Output the [X, Y] coordinate of the center of the cell containing the given text.  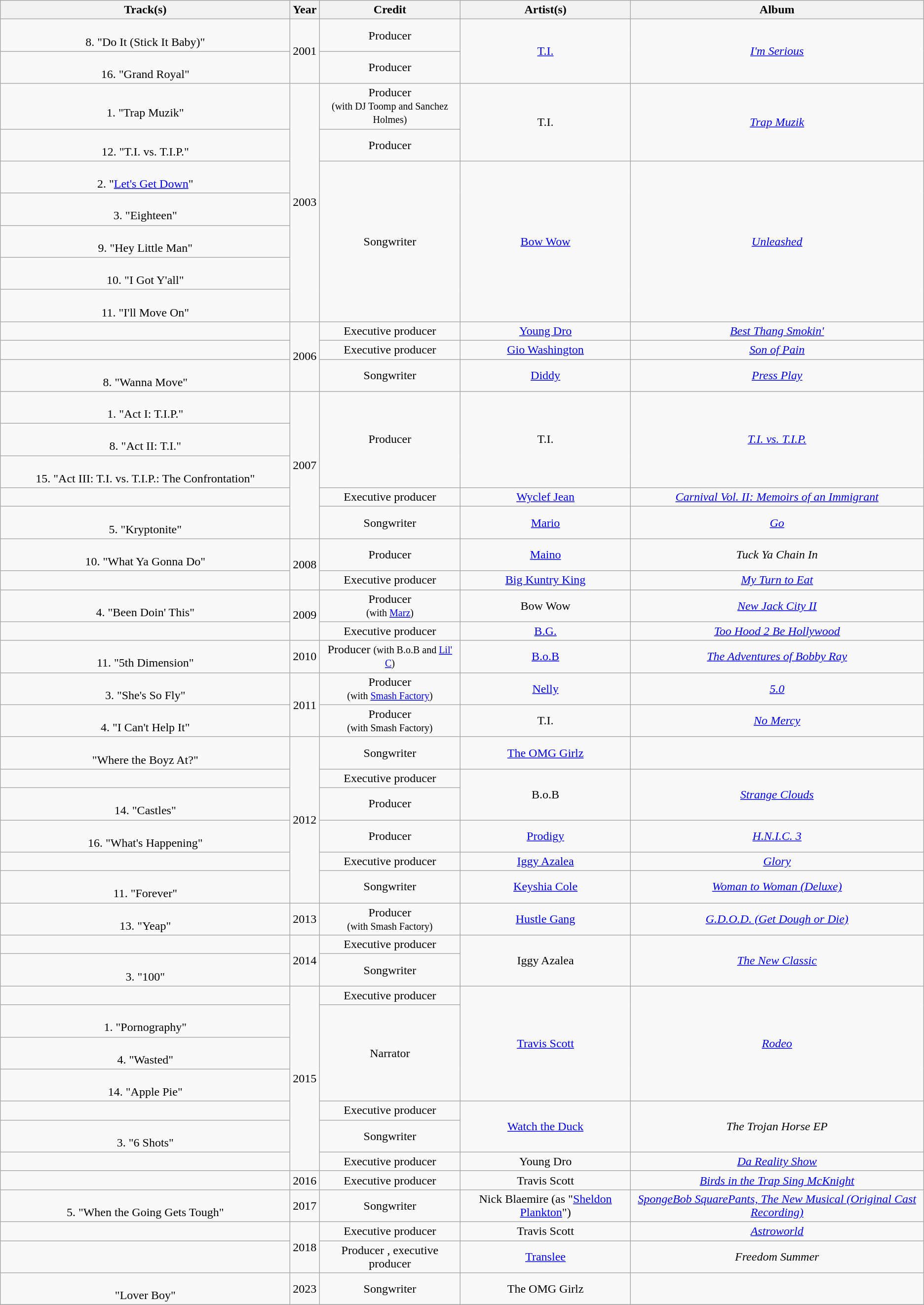
B.G. [545, 631]
SpongeBob SquarePants, The New Musical (Original Cast Recording) [777, 1206]
Diddy [545, 375]
4. "Wasted" [145, 1053]
The Adventures of Bobby Ray [777, 657]
Mario [545, 522]
14. "Apple Pie" [145, 1085]
11. "5th Dimension" [145, 657]
"Where the Boyz At?" [145, 752]
Strange Clouds [777, 794]
14. "Castles" [145, 804]
2011 [305, 705]
My Turn to Eat [777, 580]
3. "She's So Fly" [145, 688]
Nick Blaemire (as "Sheldon Plankton") [545, 1206]
Artist(s) [545, 10]
Press Play [777, 375]
2013 [305, 919]
Watch the Duck [545, 1127]
Glory [777, 862]
New Jack City II [777, 605]
2018 [305, 1247]
Carnival Vol. II: Memoirs of an Immigrant [777, 497]
Rodeo [777, 1044]
Too Hood 2 Be Hollywood [777, 631]
Credit [390, 10]
2015 [305, 1078]
10. "What Ya Gonna Do" [145, 555]
Narrator [390, 1053]
8. "Do It (Stick It Baby)" [145, 36]
Birds in the Trap Sing McKnight [777, 1180]
Go [777, 522]
The New Classic [777, 961]
2014 [305, 961]
Son of Pain [777, 350]
1. "Trap Muzik" [145, 106]
2016 [305, 1180]
Hustle Gang [545, 919]
H.N.I.C. 3 [777, 835]
Big Kuntry King [545, 580]
Prodigy [545, 835]
2009 [305, 615]
2001 [305, 51]
I'm Serious [777, 51]
9. "Hey Little Man" [145, 241]
8. "Wanna Move" [145, 375]
Producer (with B.o.B and Lil' C) [390, 657]
3. "100" [145, 970]
Producer (with DJ Toomp and Sanchez Holmes) [390, 106]
Maino [545, 555]
Keyshia Cole [545, 887]
Best Thang Smokin' [777, 331]
2017 [305, 1206]
Gio Washington [545, 350]
2012 [305, 820]
2008 [305, 564]
1. "Act I: T.I.P." [145, 408]
4. "I Can't Help It" [145, 721]
8. "Act II: T.I." [145, 439]
Trap Muzik [777, 122]
11. "Forever" [145, 887]
Translee [545, 1256]
Astroworld [777, 1231]
2007 [305, 465]
No Mercy [777, 721]
3. "Eighteen" [145, 209]
Da Reality Show [777, 1161]
Woman to Woman (Deluxe) [777, 887]
12. "T.I. vs. T.I.P." [145, 145]
16. "Grand Royal" [145, 67]
G.D.O.D. (Get Dough or Die) [777, 919]
The Trojan Horse EP [777, 1127]
Unleashed [777, 241]
2. "Let's Get Down" [145, 177]
5.0 [777, 688]
2006 [305, 356]
Freedom Summer [777, 1256]
10. "I Got Y'all" [145, 274]
11. "I'll Move On" [145, 305]
2023 [305, 1289]
Producer , executive producer [390, 1256]
Track(s) [145, 10]
4. "Been Doin' This" [145, 605]
Wyclef Jean [545, 497]
16. "What's Happening" [145, 835]
15. "Act III: T.I. vs. T.I.P.: The Confrontation" [145, 472]
1. "Pornography" [145, 1021]
Year [305, 10]
Nelly [545, 688]
3. "6 Shots" [145, 1136]
2010 [305, 657]
Album [777, 10]
Tuck Ya Chain In [777, 555]
5. "Kryptonite" [145, 522]
2003 [305, 202]
Producer (with Marz) [390, 605]
5. "When the Going Gets Tough" [145, 1206]
"Lover Boy" [145, 1289]
T.I. vs. T.I.P. [777, 439]
13. "Yeap" [145, 919]
